Find where the given text appears and provide that cell's center as (x, y) coordinate. 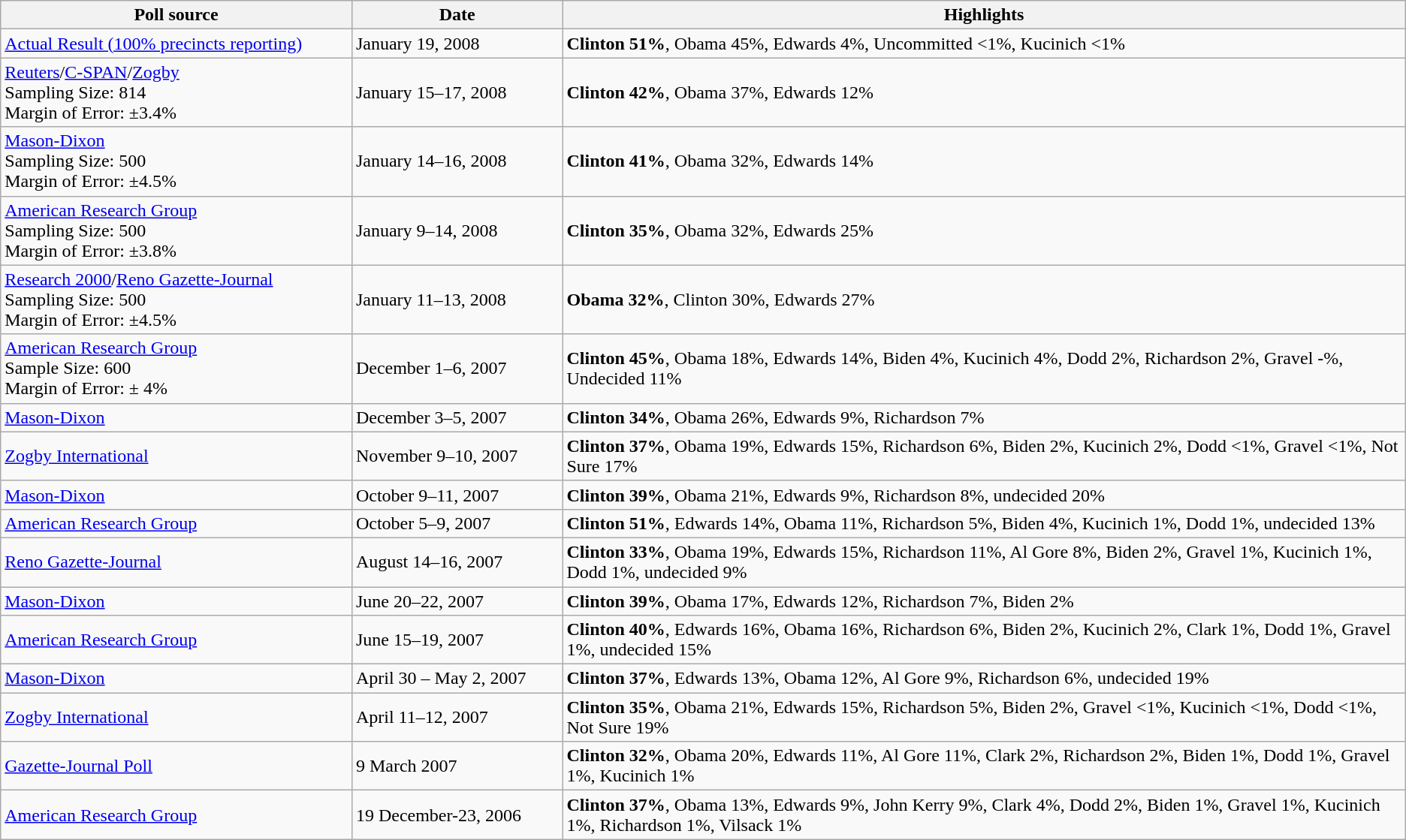
American Research GroupSampling Size: 500 Margin of Error: ±3.8% (177, 230)
January 19, 2008 (457, 44)
Clinton 35%, Obama 21%, Edwards 15%, Richardson 5%, Biden 2%, Gravel <1%, Kucinich <1%, Dodd <1%, Not Sure 19% (984, 718)
Clinton 37%, Obama 19%, Edwards 15%, Richardson 6%, Biden 2%, Kucinich 2%, Dodd <1%, Gravel <1%, Not Sure 17% (984, 456)
Clinton 32%, Obama 20%, Edwards 11%, Al Gore 11%, Clark 2%, Richardson 2%, Biden 1%, Dodd 1%, Gravel 1%, Kucinich 1% (984, 766)
January 14–16, 2008 (457, 161)
August 14–16, 2007 (457, 562)
December 1–6, 2007 (457, 369)
June 20–22, 2007 (457, 601)
January 11–13, 2008 (457, 300)
April 30 – May 2, 2007 (457, 679)
Highlights (984, 15)
19 December-23, 2006 (457, 815)
December 3–5, 2007 (457, 417)
Clinton 51%, Edwards 14%, Obama 11%, Richardson 5%, Biden 4%, Kucinich 1%, Dodd 1%, undecided 13% (984, 523)
Reuters/C-SPAN/ZogbySampling Size: 814 Margin of Error: ±3.4% (177, 92)
January 15–17, 2008 (457, 92)
Clinton 51%, Obama 45%, Edwards 4%, Uncommitted <1%, Kucinich <1% (984, 44)
Clinton 39%, Obama 17%, Edwards 12%, Richardson 7%, Biden 2% (984, 601)
Research 2000/Reno Gazette-JournalSampling Size: 500 Margin of Error: ±4.5% (177, 300)
Mason-DixonSampling Size: 500 Margin of Error: ±4.5% (177, 161)
June 15–19, 2007 (457, 640)
Clinton 39%, Obama 21%, Edwards 9%, Richardson 8%, undecided 20% (984, 495)
Reno Gazette-Journal (177, 562)
Clinton 34%, Obama 26%, Edwards 9%, Richardson 7% (984, 417)
Clinton 37%, Edwards 13%, Obama 12%, Al Gore 9%, Richardson 6%, undecided 19% (984, 679)
Clinton 33%, Obama 19%, Edwards 15%, Richardson 11%, Al Gore 8%, Biden 2%, Gravel 1%, Kucinich 1%, Dodd 1%, undecided 9% (984, 562)
Date (457, 15)
Poll source (177, 15)
Clinton 40%, Edwards 16%, Obama 16%, Richardson 6%, Biden 2%, Kucinich 2%, Clark 1%, Dodd 1%, Gravel 1%, undecided 15% (984, 640)
November 9–10, 2007 (457, 456)
Gazette-Journal Poll (177, 766)
9 March 2007 (457, 766)
Obama 32%, Clinton 30%, Edwards 27% (984, 300)
American Research GroupSample Size: 600 Margin of Error: ± 4% (177, 369)
Actual Result (100% precincts reporting) (177, 44)
January 9–14, 2008 (457, 230)
Clinton 37%, Obama 13%, Edwards 9%, John Kerry 9%, Clark 4%, Dodd 2%, Biden 1%, Gravel 1%, Kucinich 1%, Richardson 1%, Vilsack 1% (984, 815)
October 5–9, 2007 (457, 523)
Clinton 35%, Obama 32%, Edwards 25% (984, 230)
Clinton 41%, Obama 32%, Edwards 14% (984, 161)
Clinton 45%, Obama 18%, Edwards 14%, Biden 4%, Kucinich 4%, Dodd 2%, Richardson 2%, Gravel -%, Undecided 11% (984, 369)
Clinton 42%, Obama 37%, Edwards 12% (984, 92)
October 9–11, 2007 (457, 495)
April 11–12, 2007 (457, 718)
